Capture the cell that displays the provided text and extract its [X, Y] central coordinate. 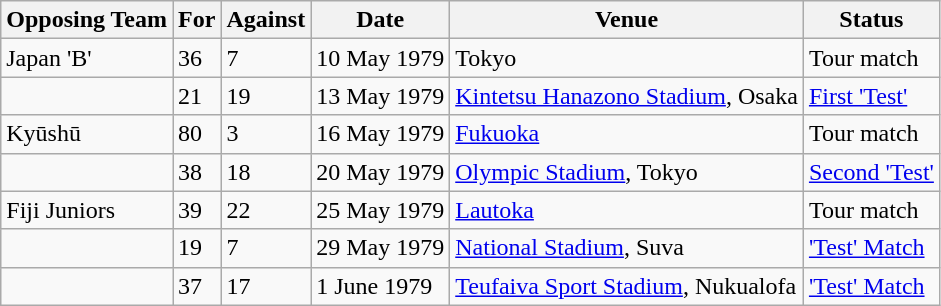
16 May 1979 [380, 134]
Fiji Juniors [87, 210]
1 June 1979 [380, 286]
17 [266, 286]
Against [266, 20]
Second 'Test' [871, 172]
36 [197, 58]
Status [871, 20]
Lautoka [627, 210]
Japan 'B' [87, 58]
For [197, 20]
Fukuoka [627, 134]
Kyūshū [87, 134]
National Stadium, Suva [627, 248]
Olympic Stadium, Tokyo [627, 172]
Kintetsu Hanazono Stadium, Osaka [627, 96]
22 [266, 210]
10 May 1979 [380, 58]
Opposing Team [87, 20]
39 [197, 210]
First 'Test' [871, 96]
Teufaiva Sport Stadium, Nukualofa [627, 286]
Venue [627, 20]
21 [197, 96]
80 [197, 134]
13 May 1979 [380, 96]
Date [380, 20]
37 [197, 286]
18 [266, 172]
20 May 1979 [380, 172]
3 [266, 134]
38 [197, 172]
Tokyo [627, 58]
25 May 1979 [380, 210]
29 May 1979 [380, 248]
